Provide the (X, Y) coordinate of the cell's center where the given text is located.  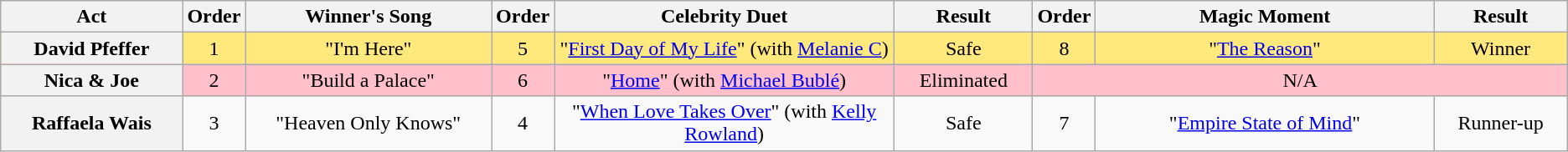
Celebrity Duet (725, 17)
David Pfeffer (92, 48)
N/A (1300, 80)
2 (214, 80)
"I'm Here" (369, 48)
"Empire State of Mind" (1265, 124)
Eliminated (963, 80)
Raffaela Wais (92, 124)
Act (92, 17)
1 (214, 48)
"When Love Takes Over" (with Kelly Rowland) (725, 124)
Winner (1501, 48)
Magic Moment (1265, 17)
Winner's Song (369, 17)
Nica & Joe (92, 80)
"First Day of My Life" (with Melanie C) (725, 48)
Runner-up (1501, 124)
"Heaven Only Knows" (369, 124)
8 (1064, 48)
"Build a Palace" (369, 80)
"The Reason" (1265, 48)
6 (523, 80)
"Home" (with Michael Bublé) (725, 80)
7 (1064, 124)
5 (523, 48)
4 (523, 124)
3 (214, 124)
